Pinpoint the cell where the given text exists, returning its (X, Y) midpoint coordinate. 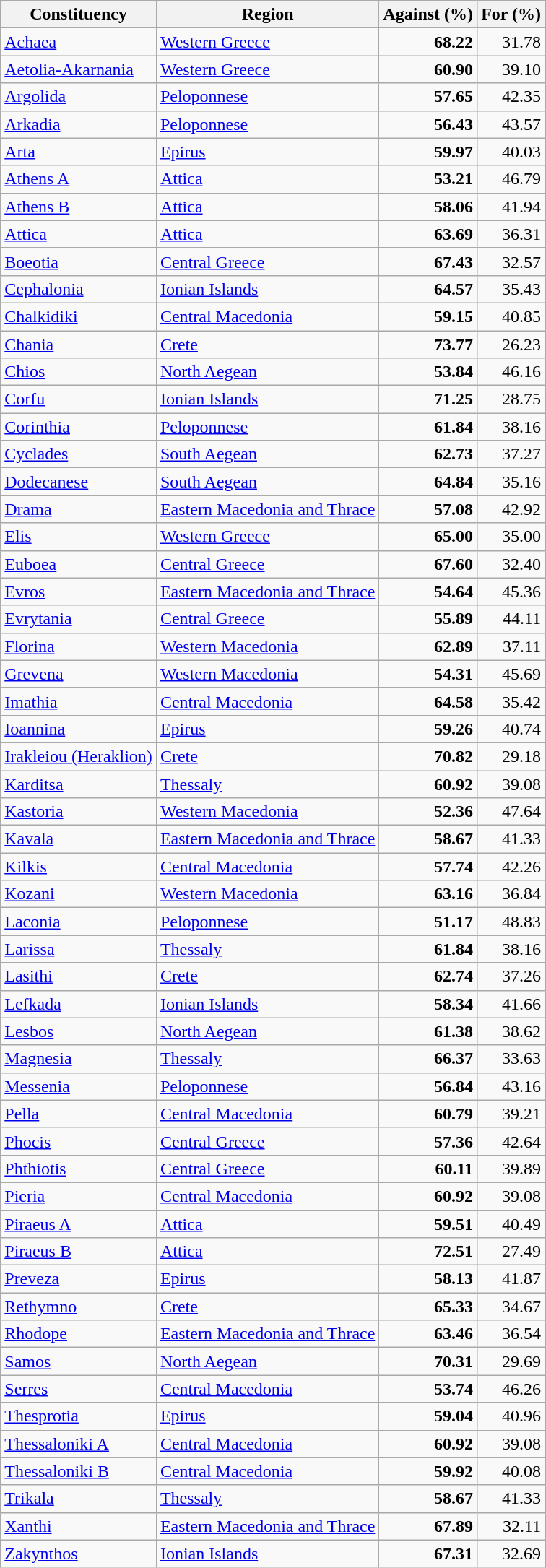
Athens A (79, 179)
Evrytania (79, 619)
26.23 (511, 345)
Argolida (79, 97)
35.16 (511, 482)
Lasithi (79, 976)
32.69 (511, 1554)
40.74 (511, 729)
Zakynthos (79, 1554)
Thesprotia (79, 1416)
67.43 (428, 261)
Euboea (79, 564)
32.40 (511, 564)
56.84 (428, 1086)
43.16 (511, 1086)
Lesbos (79, 1031)
40.85 (511, 316)
62.73 (428, 454)
36.54 (511, 1334)
Against (%) (428, 14)
70.31 (428, 1361)
Elis (79, 537)
Trikala (79, 1499)
34.67 (511, 1307)
59.15 (428, 316)
32.11 (511, 1526)
Drama (79, 509)
29.69 (511, 1361)
For (%) (511, 14)
Cephalonia (79, 289)
29.18 (511, 756)
41.94 (511, 207)
46.26 (511, 1389)
Kavala (79, 839)
55.89 (428, 619)
40.08 (511, 1471)
65.33 (428, 1307)
66.37 (428, 1059)
27.49 (511, 1252)
Kilkis (79, 867)
52.36 (428, 812)
Achaea (79, 42)
56.43 (428, 124)
Lefkada (79, 1004)
39.89 (511, 1169)
Corinthia (79, 427)
33.63 (511, 1059)
36.84 (511, 894)
59.26 (428, 729)
67.89 (428, 1526)
Phocis (79, 1141)
40.96 (511, 1416)
37.26 (511, 976)
64.57 (428, 289)
Corfu (79, 399)
Arta (79, 152)
42.64 (511, 1141)
Imathia (79, 701)
67.31 (428, 1554)
53.84 (428, 372)
Chalkidiki (79, 316)
39.10 (511, 69)
35.00 (511, 537)
59.51 (428, 1224)
48.83 (511, 922)
58.34 (428, 1004)
63.16 (428, 894)
37.27 (511, 454)
54.64 (428, 592)
Laconia (79, 922)
44.11 (511, 619)
39.21 (511, 1114)
Florina (79, 646)
Aetolia-Akarnania (79, 69)
57.74 (428, 867)
Rhodope (79, 1334)
28.75 (511, 399)
46.16 (511, 372)
31.78 (511, 42)
57.08 (428, 509)
38.62 (511, 1031)
Rethymno (79, 1307)
62.74 (428, 976)
42.92 (511, 509)
43.57 (511, 124)
42.35 (511, 97)
58.06 (428, 207)
Dodecanese (79, 482)
57.36 (428, 1141)
Cyclades (79, 454)
Grevena (79, 674)
Messenia (79, 1086)
Larissa (79, 949)
41.66 (511, 1004)
Arkadia (79, 124)
Kastoria (79, 812)
Piraeus A (79, 1224)
Thessaloniki A (79, 1444)
71.25 (428, 399)
Magnesia (79, 1059)
Piraeus B (79, 1252)
61.38 (428, 1031)
36.31 (511, 234)
32.57 (511, 261)
63.46 (428, 1334)
60.11 (428, 1169)
57.65 (428, 97)
Pieria (79, 1196)
62.89 (428, 646)
59.97 (428, 152)
Irakleiou (Heraklion) (79, 756)
40.49 (511, 1224)
46.79 (511, 179)
67.60 (428, 564)
35.43 (511, 289)
Pella (79, 1114)
Region (267, 14)
54.31 (428, 674)
41.87 (511, 1279)
Ioannina (79, 729)
47.64 (511, 812)
64.58 (428, 701)
35.42 (511, 701)
70.82 (428, 756)
65.00 (428, 537)
Chania (79, 345)
Evros (79, 592)
42.26 (511, 867)
58.13 (428, 1279)
60.90 (428, 69)
Xanthi (79, 1526)
Boeotia (79, 261)
45.36 (511, 592)
72.51 (428, 1252)
Serres (79, 1389)
53.74 (428, 1389)
37.11 (511, 646)
Athens B (79, 207)
51.17 (428, 922)
Samos (79, 1361)
59.92 (428, 1471)
68.22 (428, 42)
53.21 (428, 179)
64.84 (428, 482)
60.79 (428, 1114)
Phthiotis (79, 1169)
Chios (79, 372)
Constituency (79, 14)
59.04 (428, 1416)
73.77 (428, 345)
45.69 (511, 674)
Thessaloniki B (79, 1471)
Preveza (79, 1279)
Kozani (79, 894)
63.69 (428, 234)
Karditsa (79, 784)
40.03 (511, 152)
